Provide the (X, Y) coordinate of the cell's center where the given text is located.  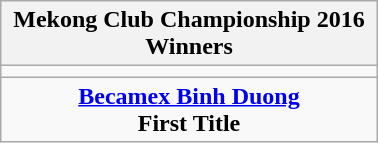
Becamex Binh DuongFirst Title (189, 110)
Mekong Club Championship 2016Winners (189, 34)
